Scan for the cell matching the given text and deliver its [x, y] coordinate at center. 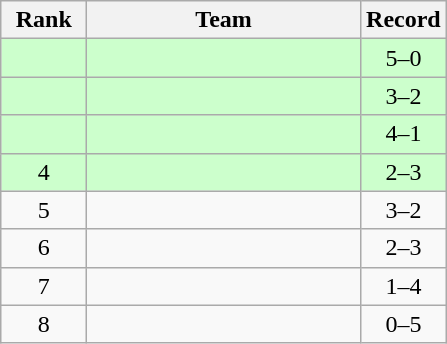
7 [44, 286]
8 [44, 324]
Record [403, 20]
Rank [44, 20]
4–1 [403, 134]
4 [44, 172]
Team [224, 20]
6 [44, 248]
1–4 [403, 286]
5–0 [403, 58]
5 [44, 210]
0–5 [403, 324]
